From the cell containing the given text, extract its center point as (x, y) coordinate. 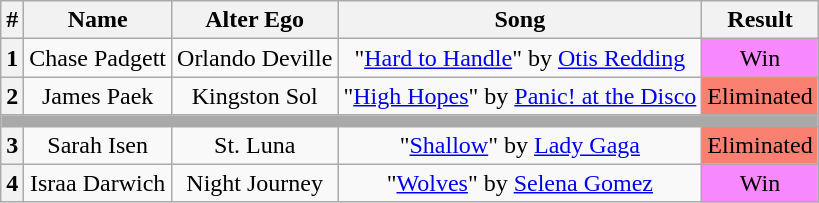
James Paek (98, 96)
Song (520, 20)
Kingston Sol (255, 96)
1 (12, 58)
"Shallow" by Lady Gaga (520, 145)
Orlando Deville (255, 58)
Alter Ego (255, 20)
Sarah Isen (98, 145)
Name (98, 20)
Chase Padgett (98, 58)
3 (12, 145)
"High Hopes" by Panic! at the Disco (520, 96)
Night Journey (255, 183)
# (12, 20)
Result (760, 20)
2 (12, 96)
"Hard to Handle" by Otis Redding (520, 58)
St. Luna (255, 145)
"Wolves" by Selena Gomez (520, 183)
Israa Darwich (98, 183)
4 (12, 183)
